Locate the cell with the specified text and output its (x, y) center coordinate. 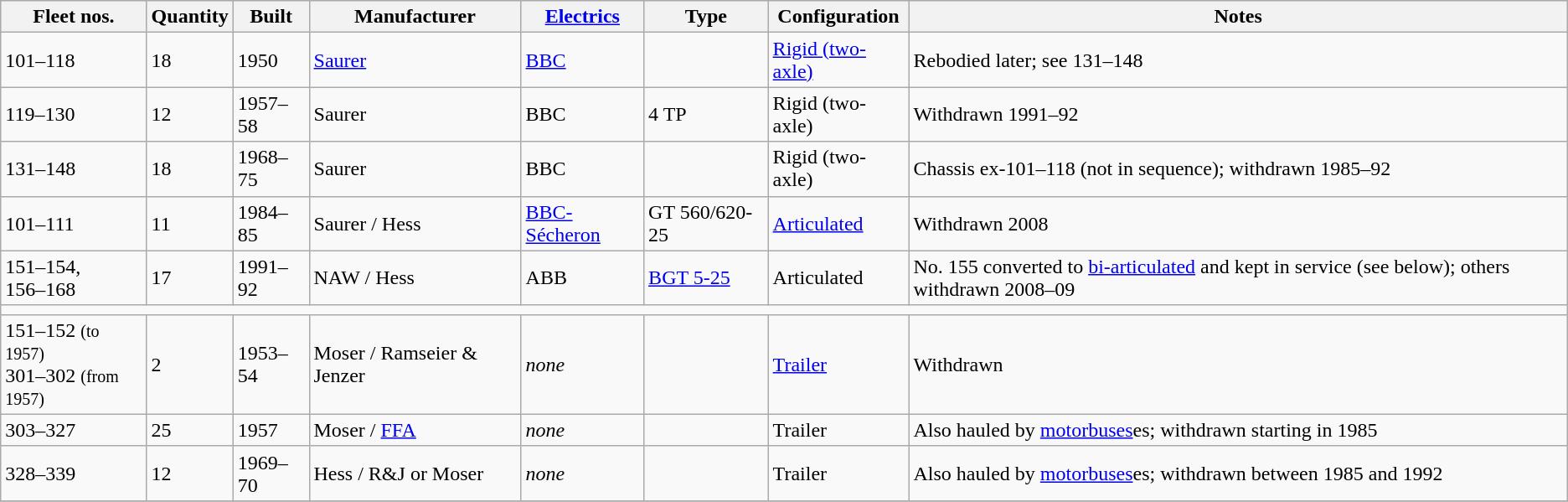
Rebodied later; see 131–148 (1238, 60)
1984–85 (271, 223)
1953–54 (271, 364)
328–339 (74, 473)
151–152 (to 1957) 301–302 (from 1957) (74, 364)
Fleet nos. (74, 17)
151–154, 156–168 (74, 278)
Moser / FFA (415, 430)
11 (189, 223)
1957 (271, 430)
131–148 (74, 169)
BGT 5-25 (706, 278)
17 (189, 278)
25 (189, 430)
Chassis ex-101–118 (not in sequence); withdrawn 1985–92 (1238, 169)
Withdrawn 2008 (1238, 223)
ABB (583, 278)
119–130 (74, 114)
1957–58 (271, 114)
BBC-Sécheron (583, 223)
Electrics (583, 17)
No. 155 converted to bi-articulated and kept in service (see below); others withdrawn 2008–09 (1238, 278)
4 TP (706, 114)
Withdrawn 1991–92 (1238, 114)
1950 (271, 60)
303–327 (74, 430)
GT 560/620-25 (706, 223)
Quantity (189, 17)
1968–75 (271, 169)
Type (706, 17)
Also hauled by motorbuseses; withdrawn between 1985 and 1992 (1238, 473)
Saurer / Hess (415, 223)
Built (271, 17)
Configuration (838, 17)
2 (189, 364)
Moser / Ramseier & Jenzer (415, 364)
101–118 (74, 60)
Notes (1238, 17)
101–111 (74, 223)
Withdrawn (1238, 364)
NAW / Hess (415, 278)
1991–92 (271, 278)
Manufacturer (415, 17)
Hess / R&J or Moser (415, 473)
Also hauled by motorbuseses; withdrawn starting in 1985 (1238, 430)
1969–70 (271, 473)
